Search for the cell housing the specified text and yield its [x, y] center coordinate. 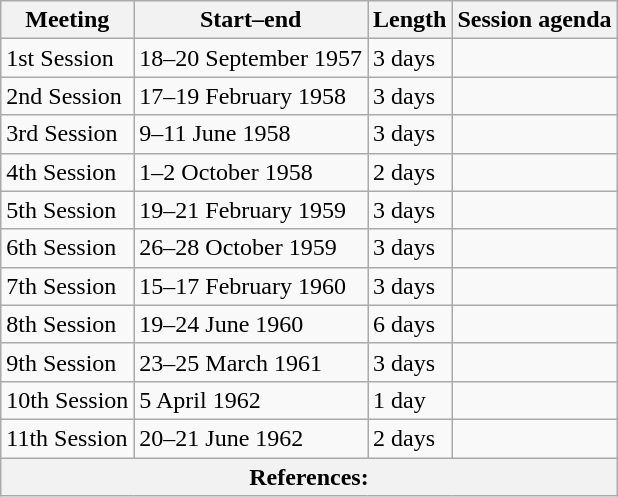
References: [309, 477]
1 day [410, 400]
2nd Session [68, 96]
26–28 October 1959 [251, 248]
19–24 June 1960 [251, 324]
Start–end [251, 20]
23–25 March 1961 [251, 362]
11th Session [68, 438]
5th Session [68, 210]
15–17 February 1960 [251, 286]
20–21 June 1962 [251, 438]
19–21 February 1959 [251, 210]
7th Session [68, 286]
1st Session [68, 58]
4th Session [68, 172]
9th Session [68, 362]
10th Session [68, 400]
5 April 1962 [251, 400]
Session agenda [534, 20]
Length [410, 20]
Meeting [68, 20]
6 days [410, 324]
17–19 February 1958 [251, 96]
18–20 September 1957 [251, 58]
1–2 October 1958 [251, 172]
9–11 June 1958 [251, 134]
3rd Session [68, 134]
8th Session [68, 324]
6th Session [68, 248]
